Output the (x, y) coordinate of the center of the cell containing the given text.  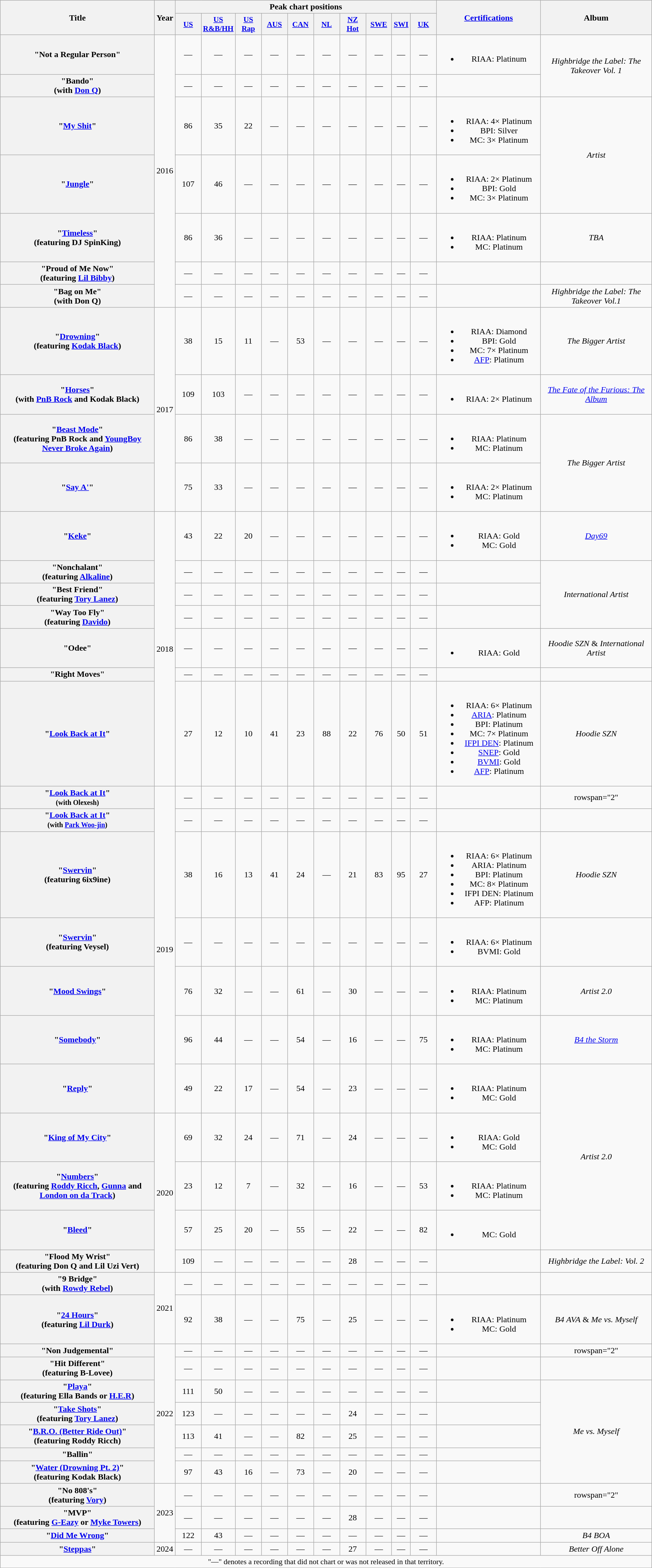
RIAA: 6× PlatinumARIA: PlatinumBPI: PlatinumMC: 7× PlatinumIFPI DEN: PlatinumSNEP: GoldBVMI: GoldAFP: Platinum (488, 734)
TBA (596, 237)
92 (188, 1319)
2022 (165, 1413)
2021 (165, 1308)
"Nonchalant"(featuring Alkaline) (77, 572)
"My Shit" (77, 126)
122 (188, 1535)
"Take Shots"(featuring Tory Lanez) (77, 1413)
"Ballin" (77, 1454)
CAN (300, 24)
46 (218, 184)
30 (352, 991)
"Look Back at It" (77, 734)
Highbridge the Label: The Takeover Vol.1 (596, 296)
"Right Moves" (77, 674)
2024 (165, 1549)
55 (300, 1230)
"MVP"(featuring G-Eazy or Myke Towers) (77, 1517)
AUS (274, 24)
2017 (165, 409)
"Mood Swings" (77, 991)
"Reply" (77, 1088)
"Not a Regular Person" (77, 54)
36 (218, 237)
51 (424, 734)
"Bleed" (77, 1230)
69 (188, 1137)
Artist (596, 155)
"Water (Drowning Pt. 2)"(featuring Kodak Black) (77, 1472)
"Horses"(with PnB Rock and Kodak Black) (77, 394)
"Swervin"(featuring 6ix9ine) (77, 875)
10 (248, 734)
2023 (165, 1513)
2019 (165, 949)
International Artist (596, 595)
"—" denotes a recording that did not chart or was not released in that territory. (326, 1562)
2020 (165, 1192)
"Swervin"(featuring Veysel) (77, 942)
97 (188, 1472)
"24 Hours"(featuring Lil Durk) (77, 1319)
15 (218, 341)
61 (300, 991)
Certifications (488, 17)
"9 Bridge"(with Rowdy Rebel) (77, 1284)
96 (188, 1040)
NL (327, 24)
83 (379, 875)
"Look Back at It"(with Olexesh) (77, 797)
11 (248, 341)
"Odee" (77, 648)
"Flood My Wrist"(featuring Don Q and Lil Uzi Vert) (77, 1261)
49 (188, 1088)
113 (188, 1436)
21 (352, 875)
"Bando"(with Don Q) (77, 86)
17 (248, 1088)
Hoodie SZN & International Artist (596, 648)
"Say A'" (77, 487)
2016 (165, 171)
"Numbers"(featuring Roddy Ricch, Gunna and London on da Track) (77, 1186)
RIAA: 2× Platinum (488, 394)
"Bag on Me"(with Don Q) (77, 296)
B4 BOA (596, 1535)
"No 808's"(featuring Vory) (77, 1495)
"Proud of Me Now"(featuring Lil Bibby) (77, 273)
57 (188, 1230)
US (188, 24)
95 (401, 875)
RIAA: Gold (488, 648)
RIAA: 6× PlatinumBVMI: Gold (488, 942)
"Hit Different"(featuring B-Lovee) (77, 1368)
Peak chart positions (306, 7)
7 (248, 1186)
"Look Back at It"(with Park Woo-jin) (77, 820)
RIAA: Platinum (488, 54)
44 (218, 1040)
35 (218, 126)
"Steppas" (77, 1549)
Album (596, 17)
107 (188, 184)
73 (300, 1472)
RIAA: DiamondBPI: GoldMC: 7× PlatinumAFP: Platinum (488, 341)
B4 the Storm (596, 1040)
"Way Too Fly" (featuring Davido) (77, 617)
71 (300, 1137)
"Beast Mode"(featuring PnB Rock and YoungBoy Never Broke Again) (77, 439)
Me vs. Myself (596, 1432)
RIAA: 2× PlatinumBPI: GoldMC: 3× Platinum (488, 184)
"Jungle" (77, 184)
Title (77, 17)
US R&B/HH (218, 24)
UK (424, 24)
Day69 (596, 536)
NZHot (352, 24)
SWE (379, 24)
111 (188, 1391)
SWI (401, 24)
"Drowning"(featuring Kodak Black) (77, 341)
B4 AVA & Me vs. Myself (596, 1319)
RIAA: 6× PlatinumARIA: PlatinumBPI: PlatinumMC: 8× PlatinumIFPI DEN: PlatinumAFP: Platinum (488, 875)
Better Off Alone (596, 1549)
"Non Judgemental" (77, 1350)
"Best Friend" (featuring Tory Lanez) (77, 595)
"B.R.O. (Better Ride Out)"(featuring Roddy Ricch) (77, 1436)
123 (188, 1413)
"King of My City" (77, 1137)
Highbridge the Label: The Takeover Vol. 1 (596, 66)
"Keke" (77, 536)
"Timeless"(featuring DJ SpinKing) (77, 237)
Year (165, 17)
"Playa"(featuring Ella Bands or H.E.R) (77, 1391)
RIAA: 4× PlatinumBPI: SilverMC: 3× Platinum (488, 126)
"Somebody" (77, 1040)
MC: Gold (488, 1230)
"Did Me Wrong" (77, 1535)
The Fate of the Furious: The Album (596, 394)
88 (327, 734)
13 (248, 875)
US Rap (248, 24)
103 (218, 394)
33 (218, 487)
2018 (165, 649)
Highbridge the Label: Vol. 2 (596, 1261)
RIAA: 2× PlatinumMC: Platinum (488, 487)
